Determine the (X, Y) coordinate at the center of the cell enclosing the given text.  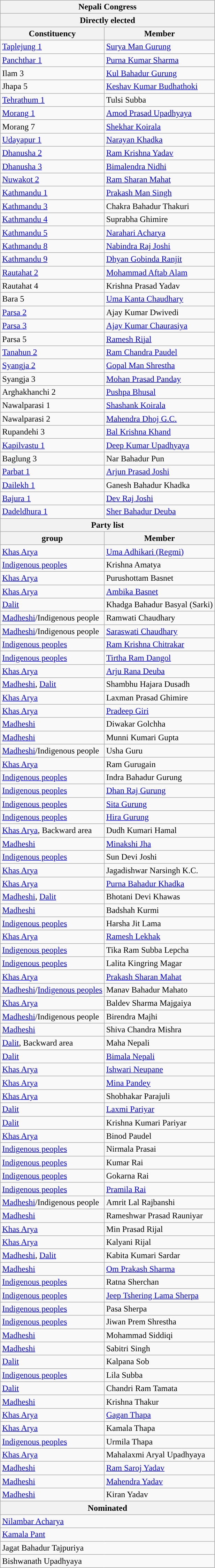
Bishwanath Upadhyaya (107, 1561)
Laxmi Pariyar (160, 1109)
Dudh Kumari Hamal (160, 831)
Mahendra Dhoj G.C. (160, 419)
Shambhu Hajara Dusadh (160, 684)
Ilam 3 (52, 73)
Purna Kumar Sharma (160, 60)
Kamala Thapa (160, 1428)
Dhanusha 2 (52, 153)
Ramwati Chaudhary (160, 618)
Morang 1 (52, 113)
Dhan Raj Gurung (160, 790)
Parsa 5 (52, 339)
Mohammad Aftab Alam (160, 273)
Shobhakar Parajuli (160, 1096)
Kalyani Rijal (160, 1242)
Nirmala Prasai (160, 1149)
Gagan Thapa (160, 1415)
Khadga Bahadur Basyal (Sarki) (160, 605)
Kathmandu 5 (52, 233)
Jiwan Prem Shrestha (160, 1322)
Dev Raj Joshi (160, 498)
Nilambar Acharya (107, 1521)
Kathmandu 3 (52, 206)
Nepali Congress (107, 7)
Mahendra Yadav (160, 1481)
Narayan Khadka (160, 140)
Ram Chandra Paudel (160, 352)
Munni Kumari Gupta (160, 737)
Shekhar Koirala (160, 126)
group (52, 538)
Keshav Kumar Budhathoki (160, 87)
Shiva Chandra Mishra (160, 1030)
Dhanusha 3 (52, 166)
Parbat 1 (52, 472)
Dalit, Backward area (52, 1043)
Tehrathum 1 (52, 100)
Suprabha Ghimire (160, 220)
Bara 5 (52, 299)
Kumar Rai (160, 1162)
Diwakar Golchha (160, 724)
Kathmandu 4 (52, 220)
Panchthar 1 (52, 60)
Bal Krishna Khand (160, 432)
Rameshwar Prasad Rauniyar (160, 1216)
Uma Kanta Chaudhary (160, 299)
Maha Nepali (160, 1043)
Kamala Pant (107, 1534)
Mohan Prasad Panday (160, 379)
Ram Gurugain (160, 764)
Shashank Koirala (160, 406)
Baldev Sharma Majgaiya (160, 1003)
Ratna Sherchan (160, 1282)
Pasa Sherpa (160, 1309)
Ram Sharan Mahat (160, 180)
Krishna Amatya (160, 565)
Purna Bahadur Khadka (160, 884)
Tanahun 2 (52, 352)
Gopal Man Shrestha (160, 365)
Jhapa 5 (52, 87)
Kul Bahadur Gurung (160, 73)
Tirtha Ram Dangol (160, 658)
Prakash Man Singh (160, 193)
Bimala Nepali (160, 1056)
Ajay Kumar Dwivedi (160, 312)
Gokarna Rai (160, 1176)
Arghakhanchi 2 (52, 392)
Nawalparasi 1 (52, 406)
Ambika Basnet (160, 592)
Prakash Sharan Mahat (160, 976)
Ganesh Bahadur Khadka (160, 485)
Baglung 3 (52, 459)
Arju Rana Deuba (160, 671)
Kabita Kumari Sardar (160, 1256)
Ishwari Neupane (160, 1070)
Badshah Kurmi (160, 910)
Arjun Prasad Joshi (160, 472)
Kathmandu 9 (52, 259)
Manav Bahadur Mahato (160, 990)
Harsha Jit Lama (160, 923)
Rautahat 4 (52, 286)
Dadeldhura 1 (52, 512)
Rupandehi 3 (52, 432)
Sabitri Singh (160, 1348)
Sher Bahadur Deuba (160, 512)
Khas Arya, Backward area (52, 831)
Pushpa Bhusal (160, 392)
Dailekh 1 (52, 485)
Ramesh Lekhak (160, 937)
Amod Prasad Upadhyaya (160, 113)
Bajura 1 (52, 498)
Directly elected (107, 20)
Mohammad Siddiqi (160, 1335)
Dhyan Gobinda Ranjit (160, 259)
Ram Krishna Yadav (160, 153)
Jagat Bahadur Tajpuriya (107, 1548)
Ajay Kumar Chaurasiya (160, 326)
Parsa 2 (52, 312)
Indra Bahadur Gurung (160, 777)
Surya Man Gurung (160, 47)
Kapilvastu 1 (52, 445)
Lila Subba (160, 1375)
Kathmandu 8 (52, 246)
Amrit Lal Rajbanshi (160, 1202)
Krishna Thakur (160, 1402)
Pradeep Giri (160, 711)
Parsa 3 (52, 326)
Ram Krishna Chitrakar (160, 645)
Sita Gurung (160, 804)
Syangja 2 (52, 365)
Kalpana Sob (160, 1362)
Chakra Bahadur Thakuri (160, 206)
Jagadishwar Narsingh K.C. (160, 870)
Krishna Prasad Yadav (160, 286)
Party list (107, 525)
Mahalaxmi Aryal Upadhyaya (160, 1455)
Chandri Ram Tamata (160, 1388)
Hira Gurung (160, 817)
Nar Bahadur Pun (160, 459)
Taplejung 1 (52, 47)
Narahari Acharya (160, 233)
Minakshi Jha (160, 844)
Krishna Kumari Pariyar (160, 1123)
Bhotani Devi Khawas (160, 897)
Tulsi Subba (160, 100)
Mina Pandey (160, 1083)
Constituency (52, 34)
Saraswati Chaudhary (160, 631)
Rautahat 2 (52, 273)
Ram Saroj Yadav (160, 1468)
Min Prasad Rijal (160, 1229)
Laxman Prasad Ghimire (160, 698)
Madheshi/Indigenous peoples (52, 990)
Nabindra Raj Joshi (160, 246)
Nuwakot 2 (52, 180)
Binod Paudel (160, 1136)
Morang 7 (52, 126)
Nawalparasi 2 (52, 419)
Ramesh Rijal (160, 339)
Deep Kumar Upadhyaya (160, 445)
Nominated (107, 1508)
Tika Ram Subba Lepcha (160, 950)
Uma Adhikari (Regmi) (160, 551)
Syangja 3 (52, 379)
Sun Devi Joshi (160, 857)
Kiran Yadav (160, 1495)
Udayapur 1 (52, 140)
Purushottam Basnet (160, 578)
Kathmandu 1 (52, 193)
Usha Guru (160, 751)
Urmila Thapa (160, 1442)
Pramila Rai (160, 1189)
Lalita Kingring Magar (160, 963)
Om Prakash Sharma (160, 1269)
Bimalendra Nidhi (160, 166)
Birendra Majhi (160, 1017)
Jeep Tshering Lama Sherpa (160, 1295)
